Identify which cell holds the provided text, then report its (x, y) central coordinate. 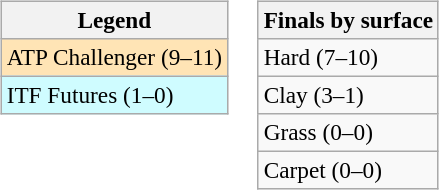
Grass (0–0) (348, 133)
Hard (7–10) (348, 57)
Carpet (0–0) (348, 171)
ATP Challenger (9–11) (114, 57)
Legend (114, 20)
ITF Futures (1–0) (114, 95)
Finals by surface (348, 20)
Clay (3–1) (348, 95)
